Output the [x, y] coordinate of the center of the cell containing the given text.  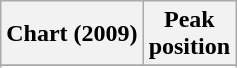
Peakposition [189, 34]
Chart (2009) [72, 34]
